Identify which cell holds the provided text, then report its (X, Y) central coordinate. 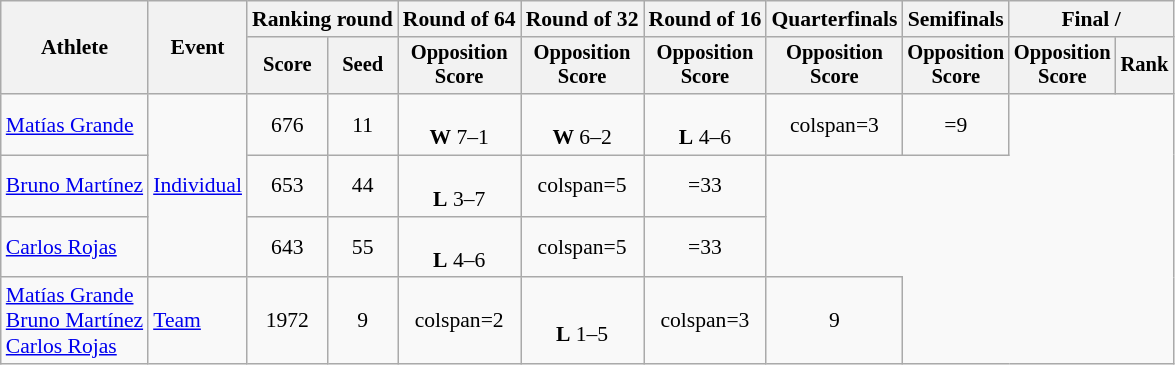
Matías Grande (74, 124)
colspan=2 (460, 322)
11 (363, 124)
Score (288, 66)
Rank (1145, 66)
Seed (363, 66)
W 7–1 (460, 124)
Matías GrandeBruno MartínezCarlos Rojas (74, 322)
L 3–7 (460, 186)
653 (288, 186)
1972 (288, 322)
Ranking round (322, 19)
Event (198, 48)
55 (363, 248)
Round of 32 (582, 19)
Team (198, 322)
Semifinals (956, 19)
Final / (1091, 19)
Athlete (74, 48)
W 6–2 (582, 124)
Round of 16 (706, 19)
Individual (198, 186)
676 (288, 124)
Quarterfinals (834, 19)
Carlos Rojas (74, 248)
44 (363, 186)
643 (288, 248)
Round of 64 (460, 19)
=9 (956, 124)
Bruno Martínez (74, 186)
L 1–5 (582, 322)
